Capture the cell that displays the provided text and extract its (x, y) central coordinate. 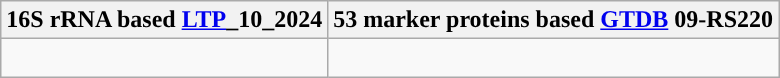
16S rRNA based LTP_10_2024 (164, 20)
53 marker proteins based GTDB 09-RS220 (554, 20)
